For the text-containing cell, return its midpoint in (X, Y) coordinate format. 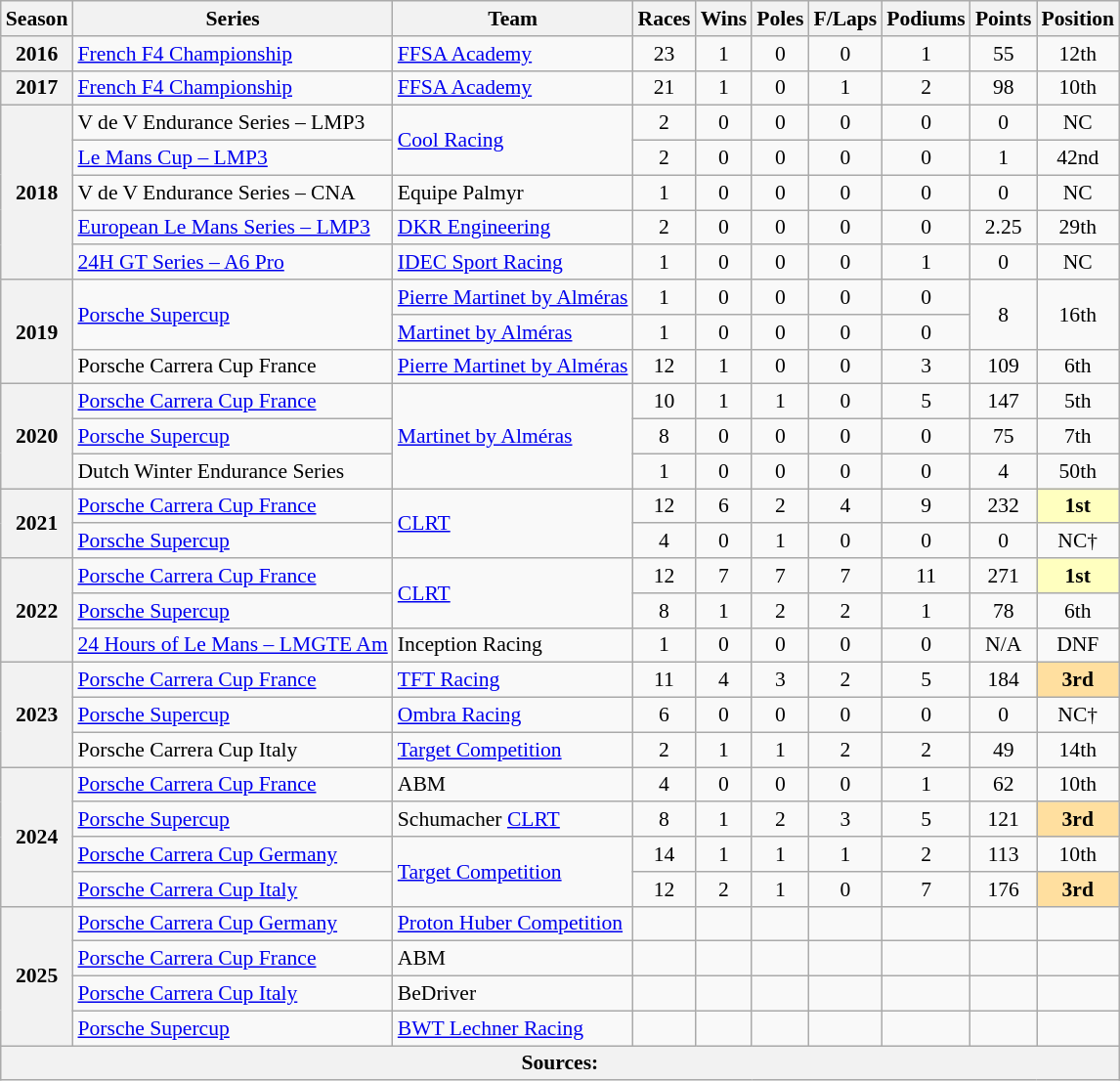
2018 (37, 193)
V de V Endurance Series – CNA (233, 193)
271 (1004, 576)
24 Hours of Le Mans – LMGTE Am (233, 645)
Proton Huber Competition (513, 924)
DNF (1078, 645)
2019 (37, 332)
10 (664, 402)
Position (1078, 19)
TFT Racing (513, 680)
2020 (37, 436)
2023 (37, 715)
Equipe Palmyr (513, 193)
V de V Endurance Series – LMP3 (233, 123)
Poles (780, 19)
23 (664, 54)
Schumacher CLRT (513, 820)
176 (1004, 889)
Cool Racing (513, 141)
2017 (37, 88)
2025 (37, 975)
2.25 (1004, 228)
Ombra Racing (513, 715)
5th (1078, 402)
Team (513, 19)
184 (1004, 680)
62 (1004, 785)
Points (1004, 19)
IDEC Sport Racing (513, 263)
14 (664, 854)
Podiums (926, 19)
50th (1078, 471)
147 (1004, 402)
121 (1004, 820)
21 (664, 88)
European Le Mans Series – LMP3 (233, 228)
Wins (724, 19)
F/Laps (844, 19)
2016 (37, 54)
N/A (1004, 645)
16th (1078, 315)
14th (1078, 750)
BWT Lechner Racing (513, 1028)
2024 (37, 837)
24H GT Series – A6 Pro (233, 263)
Dutch Winter Endurance Series (233, 471)
29th (1078, 228)
Inception Racing (513, 645)
2021 (37, 524)
78 (1004, 611)
42nd (1078, 158)
75 (1004, 437)
Sources: (560, 1063)
DKR Engineering (513, 228)
9 (926, 506)
109 (1004, 367)
49 (1004, 750)
BeDriver (513, 994)
Le Mans Cup – LMP3 (233, 158)
12th (1078, 54)
7th (1078, 437)
55 (1004, 54)
98 (1004, 88)
2022 (37, 610)
232 (1004, 506)
Season (37, 19)
113 (1004, 854)
Series (233, 19)
Races (664, 19)
